Provide the (X, Y) coordinate of the cell's center where the given text is located.  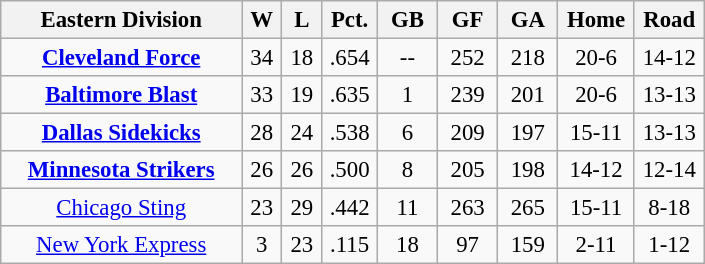
24 (302, 133)
8 (407, 170)
3 (262, 245)
-- (407, 58)
Baltimore Blast (122, 95)
Eastern Division (122, 20)
11 (407, 208)
.442 (350, 208)
159 (528, 245)
.635 (350, 95)
Minnesota Strikers (122, 170)
6 (407, 133)
198 (528, 170)
34 (262, 58)
Pct. (350, 20)
Chicago Sting (122, 208)
GA (528, 20)
W (262, 20)
263 (468, 208)
.500 (350, 170)
252 (468, 58)
.115 (350, 245)
218 (528, 58)
Dallas Sidekicks (122, 133)
GF (468, 20)
29 (302, 208)
.654 (350, 58)
197 (528, 133)
33 (262, 95)
265 (528, 208)
205 (468, 170)
GB (407, 20)
New York Express (122, 245)
.538 (350, 133)
2-11 (596, 245)
Road (669, 20)
Cleveland Force (122, 58)
L (302, 20)
239 (468, 95)
12-14 (669, 170)
Home (596, 20)
8-18 (669, 208)
1-12 (669, 245)
201 (528, 95)
19 (302, 95)
28 (262, 133)
1 (407, 95)
97 (468, 245)
209 (468, 133)
